Identify which cell holds the provided text, then report its [x, y] central coordinate. 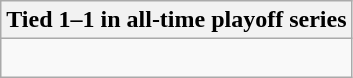
Tied 1–1 in all-time playoff series [176, 20]
